Search for the cell housing the specified text and yield its [X, Y] center coordinate. 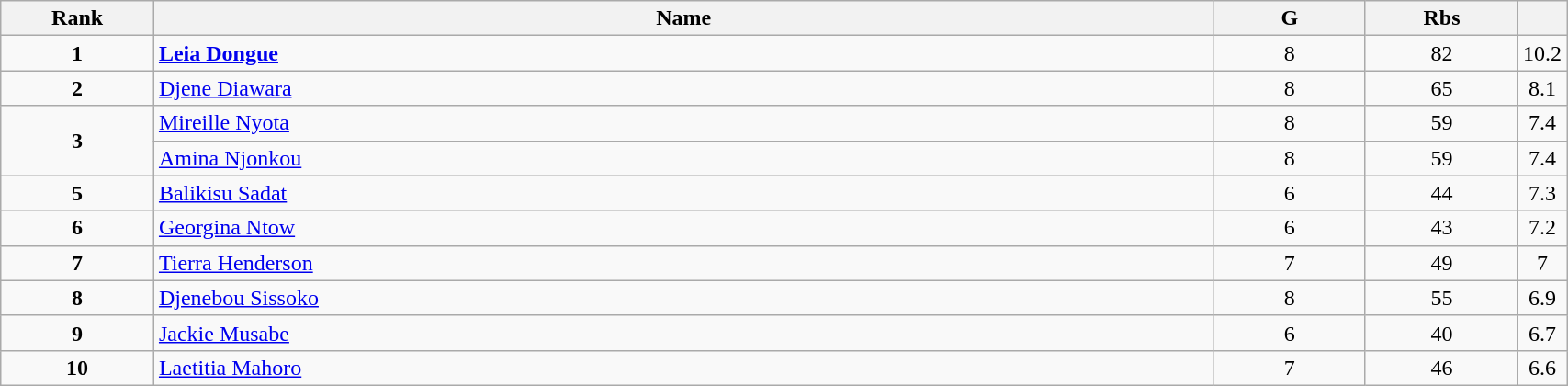
Rbs [1441, 18]
6.6 [1543, 368]
55 [1441, 298]
Djenebou Sissoko [683, 298]
Rank [77, 18]
Tierra Henderson [683, 263]
10.2 [1543, 53]
Amina Njonkou [683, 158]
Laetitia Mahoro [683, 368]
7.3 [1543, 193]
6.7 [1543, 333]
Leia Dongue [683, 53]
7.2 [1543, 228]
Djene Diawara [683, 88]
Name [683, 18]
44 [1441, 193]
8.1 [1543, 88]
9 [77, 333]
2 [77, 88]
49 [1441, 263]
46 [1441, 368]
43 [1441, 228]
6.9 [1543, 298]
3 [77, 141]
1 [77, 53]
40 [1441, 333]
Balikisu Sadat [683, 193]
82 [1441, 53]
65 [1441, 88]
Mireille Nyota [683, 123]
G [1290, 18]
Jackie Musabe [683, 333]
5 [77, 193]
Georgina Ntow [683, 228]
10 [77, 368]
